Return the (X, Y) coordinate for the center point of the cell that contains the specified text.  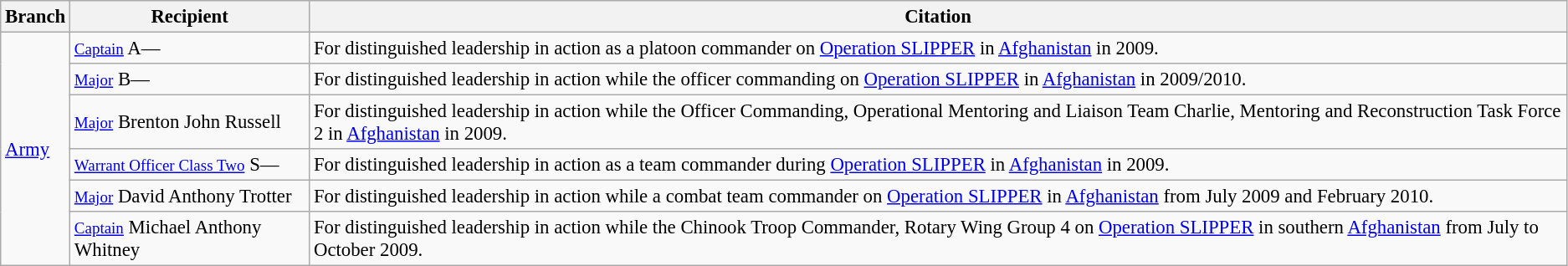
For distinguished leadership in action as a team commander during Operation SLIPPER in Afghanistan in 2009. (939, 165)
For distinguished leadership in action as a platoon commander on Operation SLIPPER in Afghanistan in 2009. (939, 49)
Warrant Officer Class Two S— (190, 165)
Branch (35, 17)
Captain A— (190, 49)
For distinguished leadership in action while a combat team commander on Operation SLIPPER in Afghanistan from July 2009 and February 2010. (939, 197)
Major David Anthony Trotter (190, 197)
Citation (939, 17)
Recipient (190, 17)
For distinguished leadership in action while the officer commanding on Operation SLIPPER in Afghanistan in 2009/2010. (939, 79)
Major Brenton John Russell (190, 122)
Major B— (190, 79)
